Scan for the cell matching the given text and deliver its [X, Y] coordinate at center. 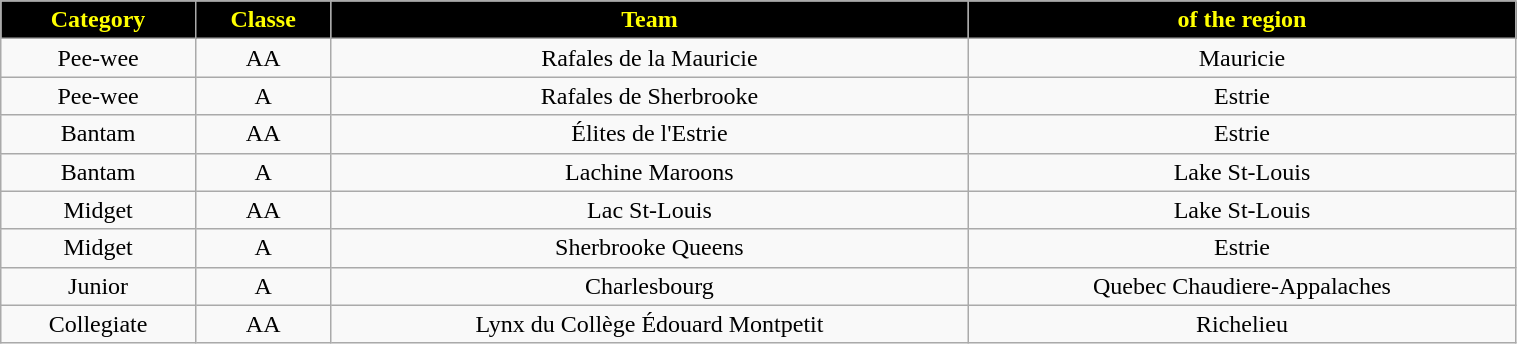
Rafales de la Mauricie [650, 58]
Category [98, 20]
Lac St-Louis [650, 210]
Junior [98, 286]
Lynx du Collège Édouard Montpetit [650, 324]
of the region [1242, 20]
Lachine Maroons [650, 172]
Richelieu [1242, 324]
Mauricie [1242, 58]
Charlesbourg [650, 286]
Collegiate [98, 324]
Rafales de Sherbrooke [650, 96]
Quebec Chaudiere-Appalaches [1242, 286]
Élites de l'Estrie [650, 134]
Classe [263, 20]
Sherbrooke Queens [650, 248]
Team [650, 20]
